Extract the [X, Y] coordinate from the center of the cell holding the provided text.  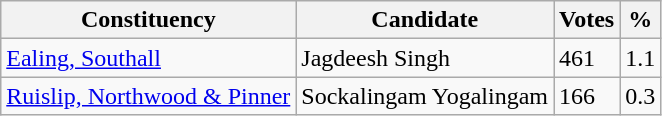
Constituency [148, 20]
166 [587, 96]
461 [587, 58]
Jagdeesh Singh [425, 58]
Candidate [425, 20]
1.1 [640, 58]
0.3 [640, 96]
Votes [587, 20]
Ruislip, Northwood & Pinner [148, 96]
% [640, 20]
Ealing, Southall [148, 58]
Sockalingam Yogalingam [425, 96]
